Detect which cell encompasses the target text, then output its (x, y) center coordinate. 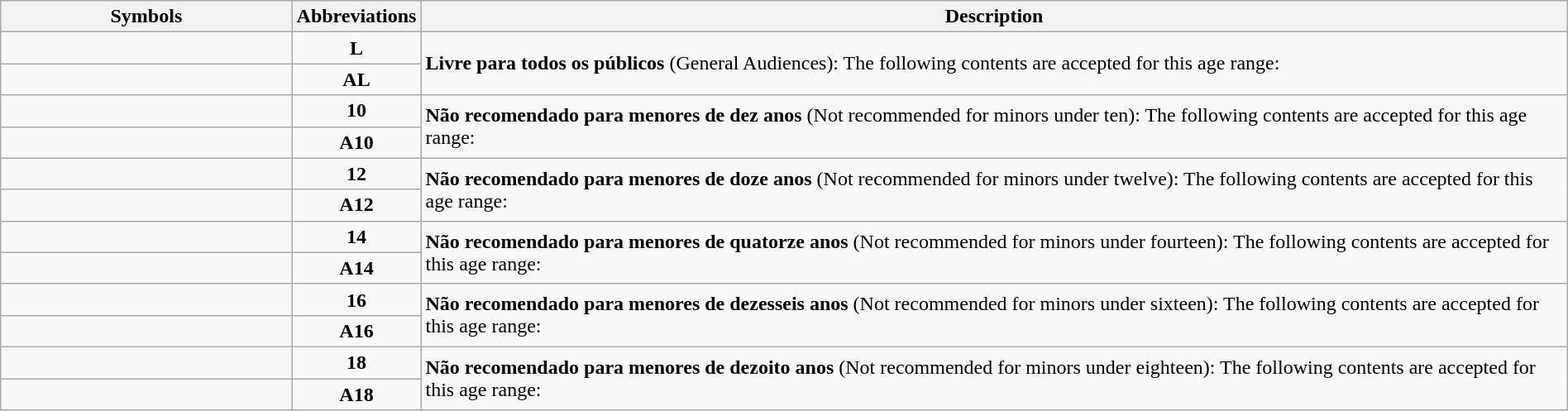
AL (356, 79)
Não recomendado para menores de dezoito anos (Not recommended for minors under eighteen): The following contents are accepted for this age range: (994, 378)
Não recomendado para menores de dez anos (Not recommended for minors under ten): The following contents are accepted for this age range: (994, 127)
Symbols (146, 17)
Abbreviations (356, 17)
Livre para todos os públicos (General Audiences): The following contents are accepted for this age range: (994, 64)
12 (356, 174)
A12 (356, 205)
Não recomendado para menores de doze anos (Not recommended for minors under twelve): The following contents are accepted for this age range: (994, 189)
14 (356, 237)
10 (356, 111)
Description (994, 17)
A10 (356, 142)
A14 (356, 268)
A18 (356, 394)
16 (356, 299)
18 (356, 362)
Não recomendado para menores de quatorze anos (Not recommended for minors under fourteen): The following contents are accepted for this age range: (994, 252)
L (356, 48)
A16 (356, 331)
Não recomendado para menores de dezesseis anos (Not recommended for minors under sixteen): The following contents are accepted for this age range: (994, 315)
